Scan for the cell matching the given text and deliver its [X, Y] coordinate at center. 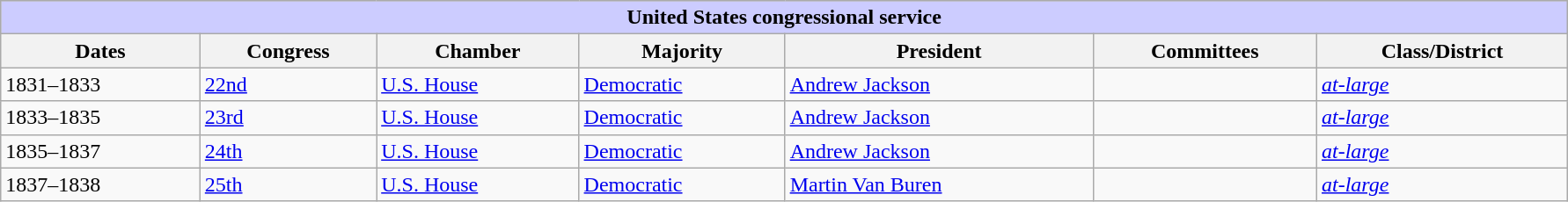
24th [288, 151]
Majority [682, 51]
United States congressional service [785, 18]
1837–1838 [100, 184]
23rd [288, 118]
1835–1837 [100, 151]
Dates [100, 51]
1831–1833 [100, 84]
22nd [288, 84]
Committees [1205, 51]
25th [288, 184]
President [939, 51]
Chamber [478, 51]
Congress [288, 51]
Martin Van Buren [939, 184]
Class/District [1443, 51]
1833–1835 [100, 118]
